Locate the cell with the specified text and output its (X, Y) center coordinate. 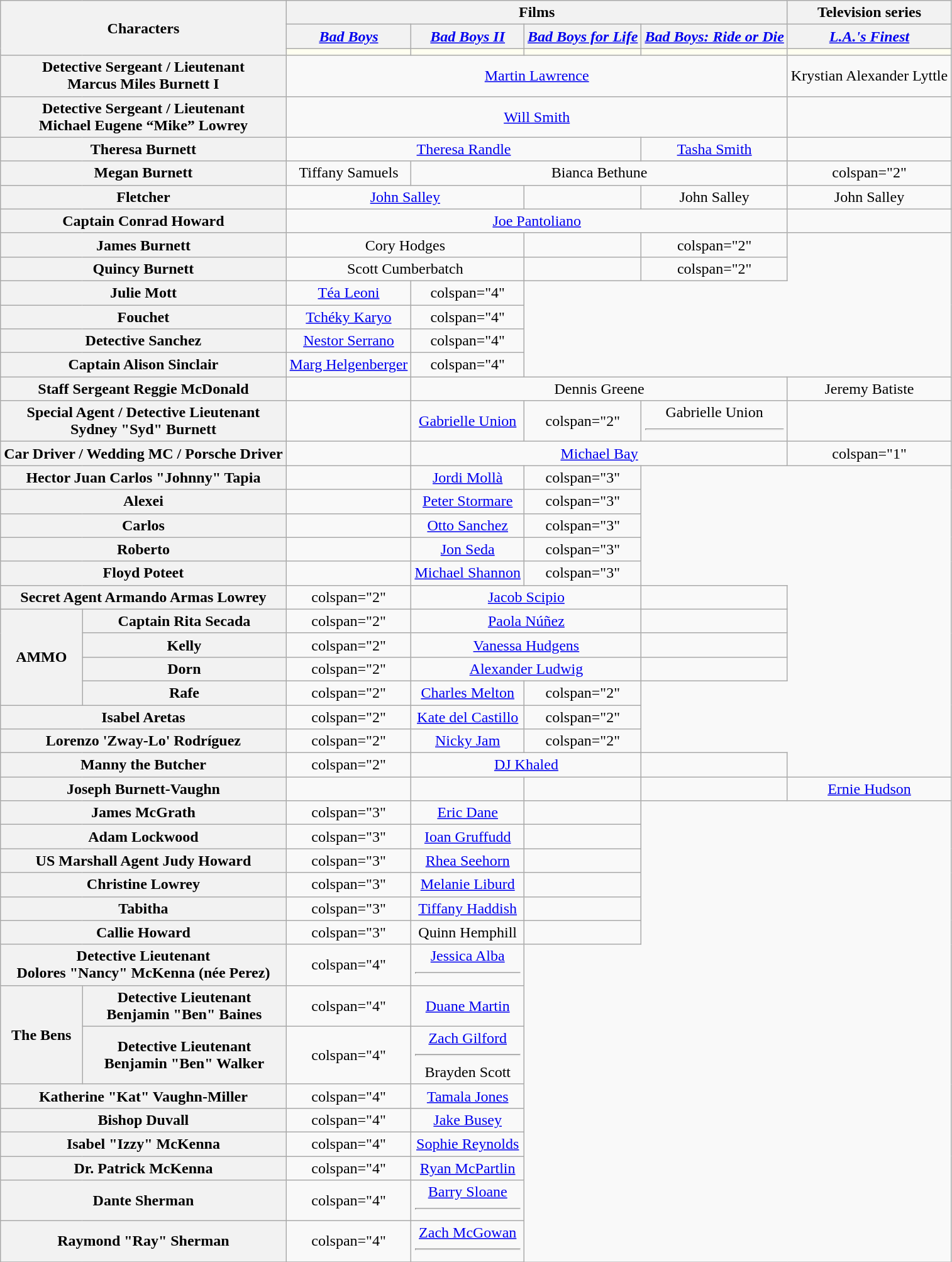
Isabel "Izzy" McKenna (143, 1144)
Manny the Butcher (143, 765)
Hector Juan Carlos "Johnny" Tapia (143, 477)
L.A.'s Finest (869, 36)
Nestor Serrano (348, 341)
Rhea Seehorn (468, 861)
Tchéky Karyo (348, 316)
Tamala Jones (468, 1096)
Krystian Alexander Lyttle (869, 75)
Kate del Castillo (468, 717)
Joe Pantoliano (537, 221)
DJ Khaled (526, 765)
Tiffany Samuels (348, 173)
Adam Lockwood (143, 837)
colspan="1" (869, 454)
Captain Conrad Howard (143, 221)
Detective LieutenantBenjamin "Ben" Baines (184, 1005)
Will Smith (537, 117)
Christine Lowrey (143, 885)
Jeremy Batiste (869, 389)
Car Driver / Wedding MC / Porsche Driver (143, 454)
Charles Melton (468, 693)
AMMO (42, 657)
Paola Núñez (526, 621)
Television series (869, 13)
Duane Martin (468, 1005)
Ernie Hudson (869, 789)
Téa Leoni (348, 293)
US Marshall Agent Judy Howard (143, 861)
Alexander Ludwig (526, 669)
Characters (143, 28)
Films (537, 13)
Julie Mott (143, 293)
Dr. Patrick McKenna (143, 1168)
Nicky Jam (468, 741)
Lorenzo 'Zway-Lo' Rodríguez (143, 741)
Vanessa Hudgens (526, 645)
Jessica Alba (468, 965)
Bad Boys II (468, 36)
Staff Sergeant Reggie McDonald (143, 389)
Captain Rita Secada (184, 621)
Dorn (184, 669)
Callie Howard (143, 932)
Zach McGowan (468, 1242)
Tasha Smith (714, 149)
Alexei (143, 501)
Peter Stormare (468, 501)
Rafe (184, 693)
Detective Sergeant / LieutenantMichael Eugene “Mike” Lowrey (143, 117)
Bianca Bethune (599, 173)
Floyd Poteet (143, 573)
Tabitha (143, 908)
Fouchet (143, 316)
Jon Seda (468, 549)
Raymond "Ray" Sherman (143, 1242)
Michael Shannon (468, 573)
Isabel Aretas (143, 717)
Quincy Burnett (143, 269)
Kelly (184, 645)
Marg Helgenberger (348, 365)
Bad Boys: Ride or Die (714, 36)
Theresa Burnett (143, 149)
Carlos (143, 525)
Quinn Hemphill (468, 932)
Eric Dane (468, 813)
Cory Hodges (405, 245)
Bad Boys (348, 36)
Theresa Randle (464, 149)
Ioan Gruffudd (468, 837)
Special Agent / Detective LieutenantSydney "Syd" Burnett (143, 422)
Martin Lawrence (537, 75)
Dennis Greene (599, 389)
Dante Sherman (143, 1200)
Jake Busey (468, 1120)
Joseph Burnett-Vaughn (143, 789)
The Bens (42, 1034)
Megan Burnett (143, 173)
Detective LieutenantBenjamin "Ben" Walker (184, 1055)
Zach GilfordBrayden Scott (468, 1055)
Fletcher (143, 197)
Roberto (143, 549)
Detective LieutenantDolores "Nancy" McKenna (née Perez) (143, 965)
Katherine "Kat" Vaughn-Miller (143, 1096)
Bishop Duvall (143, 1120)
Bad Boys for Life (583, 36)
Detective Sanchez (143, 341)
Scott Cumberbatch (405, 269)
Jordi Mollà (468, 477)
Detective Sergeant / LieutenantMarcus Miles Burnett I (143, 75)
Otto Sanchez (468, 525)
Secret Agent Armando Armas Lowrey (143, 597)
Captain Alison Sinclair (143, 365)
Melanie Liburd (468, 885)
Barry Sloane (468, 1200)
James McGrath (143, 813)
Sophie Reynolds (468, 1144)
Ryan McPartlin (468, 1168)
James Burnett (143, 245)
Jacob Scipio (526, 597)
Tiffany Haddish (468, 908)
Michael Bay (599, 454)
